Return [x, y] of the center of cell containing provided text 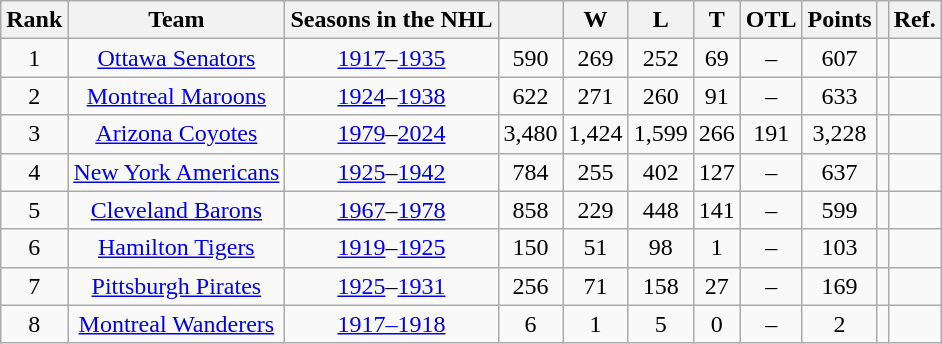
Montreal Wanderers [176, 324]
150 [530, 248]
633 [840, 96]
1967–1978 [392, 210]
T [716, 20]
8 [34, 324]
Team [176, 20]
7 [34, 286]
269 [596, 58]
91 [716, 96]
0 [716, 324]
New York Americans [176, 172]
1924–1938 [392, 96]
1919–1925 [392, 248]
Hamilton Tigers [176, 248]
607 [840, 58]
858 [530, 210]
256 [530, 286]
255 [596, 172]
637 [840, 172]
Rank [34, 20]
71 [596, 286]
Points [840, 20]
127 [716, 172]
Ref. [914, 20]
402 [660, 172]
191 [771, 134]
Arizona Coyotes [176, 134]
W [596, 20]
599 [840, 210]
229 [596, 210]
OTL [771, 20]
1,424 [596, 134]
260 [660, 96]
448 [660, 210]
169 [840, 286]
L [660, 20]
271 [596, 96]
Cleveland Barons [176, 210]
266 [716, 134]
784 [530, 172]
1925–1931 [392, 286]
98 [660, 248]
158 [660, 286]
Seasons in the NHL [392, 20]
3,480 [530, 134]
3 [34, 134]
3,228 [840, 134]
590 [530, 58]
1,599 [660, 134]
252 [660, 58]
Pittsburgh Pirates [176, 286]
1917–1935 [392, 58]
69 [716, 58]
1925–1942 [392, 172]
1917–1918 [392, 324]
1979–2024 [392, 134]
Ottawa Senators [176, 58]
Montreal Maroons [176, 96]
51 [596, 248]
27 [716, 286]
4 [34, 172]
141 [716, 210]
622 [530, 96]
103 [840, 248]
